Determine the (x, y) coordinate at the center of the cell enclosing the given text.  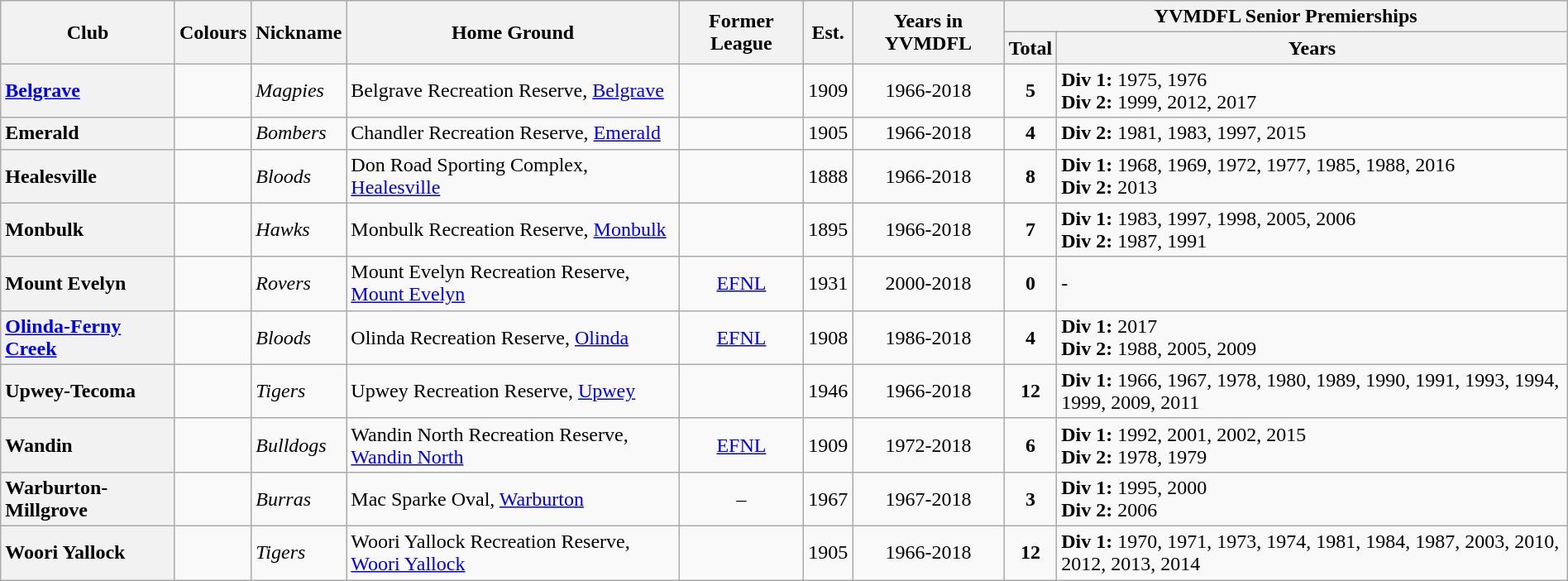
Mac Sparke Oval, Warburton (513, 498)
Years in YVMDFL (928, 32)
Club (88, 32)
Div 1: 1966, 1967, 1978, 1980, 1989, 1990, 1991, 1993, 1994, 1999, 2009, 2011 (1312, 391)
Rovers (299, 283)
Magpies (299, 91)
Years (1312, 48)
Burras (299, 498)
Home Ground (513, 32)
1946 (829, 391)
Div 1: 1983, 1997, 1998, 2005, 2006Div 2: 1987, 1991 (1312, 230)
8 (1030, 175)
Bombers (299, 133)
Div 1: 1992, 2001, 2002, 2015Div 2: 1978, 1979 (1312, 445)
1972-2018 (928, 445)
3 (1030, 498)
Woori Yallock Recreation Reserve, Woori Yallock (513, 553)
Belgrave Recreation Reserve, Belgrave (513, 91)
1967-2018 (928, 498)
Monbulk (88, 230)
0 (1030, 283)
1895 (829, 230)
Upwey-Tecoma (88, 391)
1986-2018 (928, 338)
Emerald (88, 133)
Wandin (88, 445)
1931 (829, 283)
Div 1: 1995, 2000Div 2: 2006 (1312, 498)
2000-2018 (928, 283)
Wandin North Recreation Reserve, Wandin North (513, 445)
Olinda-Ferny Creek (88, 338)
Monbulk Recreation Reserve, Monbulk (513, 230)
– (741, 498)
Don Road Sporting Complex, Healesville (513, 175)
Mount Evelyn Recreation Reserve, Mount Evelyn (513, 283)
Bulldogs (299, 445)
Div 1: 1968, 1969, 1972, 1977, 1985, 1988, 2016 Div 2: 2013 (1312, 175)
Healesville (88, 175)
Colours (213, 32)
YVMDFL Senior Premierships (1285, 17)
Div 2: 1981, 1983, 1997, 2015 (1312, 133)
Hawks (299, 230)
Belgrave (88, 91)
Div 1: 1970, 1971, 1973, 1974, 1981, 1984, 1987, 2003, 2010, 2012, 2013, 2014 (1312, 553)
Est. (829, 32)
Former League (741, 32)
Chandler Recreation Reserve, Emerald (513, 133)
7 (1030, 230)
1967 (829, 498)
Olinda Recreation Reserve, Olinda (513, 338)
Woori Yallock (88, 553)
6 (1030, 445)
Warburton-Millgrove (88, 498)
Nickname (299, 32)
Total (1030, 48)
1888 (829, 175)
Upwey Recreation Reserve, Upwey (513, 391)
1908 (829, 338)
5 (1030, 91)
Div 1: 1975, 1976Div 2: 1999, 2012, 2017 (1312, 91)
Div 1: 2017Div 2: 1988, 2005, 2009 (1312, 338)
Mount Evelyn (88, 283)
- (1312, 283)
